Locate the cell with the specified text and output its (X, Y) center coordinate. 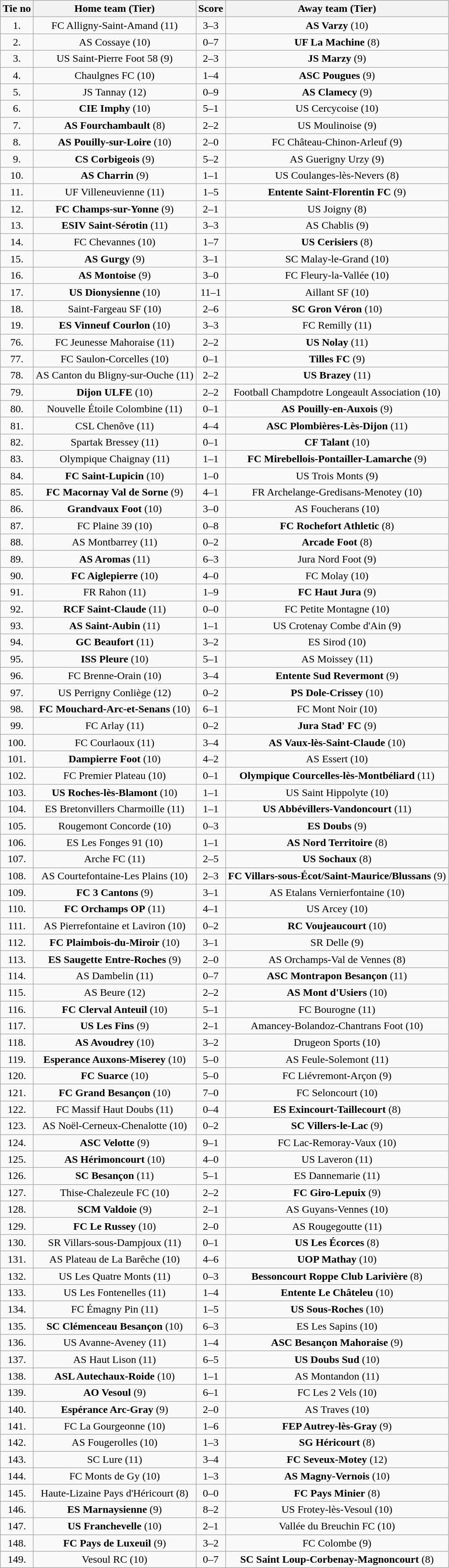
117. (17, 1026)
FC Rochefort Athletic (8) (337, 526)
FEP Autrey-lès-Gray (9) (337, 1426)
US Sous-Roches (10) (337, 1310)
FC Jeunesse Mahoraise (11) (115, 342)
17. (17, 292)
109. (17, 892)
FC Haut Jura (9) (337, 592)
Bessoncourt Roppe Club Larivière (8) (337, 1276)
AS Pouilly-sur-Loire (10) (115, 142)
AS Clamecy (9) (337, 92)
102. (17, 776)
128. (17, 1209)
AS Dambelin (11) (115, 976)
15. (17, 259)
SC Malay-le-Grand (10) (337, 259)
100. (17, 743)
116. (17, 1009)
Vesoul RC (10) (115, 1560)
Olympique Chaignay (11) (115, 459)
FC Mouchard-Arc-et-Senans (10) (115, 709)
4–2 (211, 759)
13. (17, 226)
104. (17, 809)
FC Orchamps OP (11) (115, 909)
3. (17, 59)
Rougemont Concorde (10) (115, 826)
FC Pays Minier (8) (337, 1493)
0–9 (211, 92)
Entente Sud Revermont (9) (337, 676)
FC Bourogne (11) (337, 1009)
SC Lure (11) (115, 1459)
149. (17, 1560)
SG Héricourt (8) (337, 1443)
ASC Besançon Mahoraise (9) (337, 1343)
AS Pouilly-en-Auxois (9) (337, 409)
FC Le Russey (10) (115, 1226)
11. (17, 192)
Vallée du Breuchin FC (10) (337, 1526)
82. (17, 442)
105. (17, 826)
132. (17, 1276)
SC Gron Véron (10) (337, 309)
FC Plaine 39 (10) (115, 526)
5–2 (211, 159)
Football Champdotre Longeault Association (10) (337, 392)
131. (17, 1259)
FC Mirebellois-Pontailler-Lamarche (9) (337, 459)
ES Bretonvillers Charmoille (11) (115, 809)
Spartak Bressey (11) (115, 442)
AS Beure (12) (115, 992)
108. (17, 876)
US Cerisiers (8) (337, 242)
AS Plateau de La Barêche (10) (115, 1259)
118. (17, 1043)
133. (17, 1293)
78. (17, 375)
AS Montandon (11) (337, 1376)
123. (17, 1126)
96. (17, 676)
UOP Mathay (10) (337, 1259)
Grandvaux Foot (10) (115, 509)
CS Corbigeois (9) (115, 159)
ES Saugette Entre-Roches (9) (115, 959)
Jura Stad' FC (9) (337, 726)
AS Magny-Vernois (10) (337, 1476)
FC Seveux-Motey (12) (337, 1459)
0–8 (211, 526)
FC Macornay Val de Sorne (9) (115, 492)
CIE Imphy (10) (115, 109)
Entente Saint-Florentin FC (9) (337, 192)
Arche FC (11) (115, 859)
4–6 (211, 1259)
US Joigny (8) (337, 209)
138. (17, 1376)
US Avanne-Aveney (11) (115, 1343)
ES Doubs (9) (337, 826)
US Laveron (11) (337, 1159)
RC Voujeaucourt (10) (337, 926)
1–9 (211, 592)
19. (17, 326)
Score (211, 9)
14. (17, 242)
9. (17, 159)
AS Aromas (11) (115, 559)
8. (17, 142)
PS Dole-Crissey (10) (337, 692)
ES Sirod (10) (337, 642)
ES Les Fonges 91 (10) (115, 842)
ES Vinneuf Courlon (10) (115, 326)
AS Avoudrey (10) (115, 1043)
Jura Nord Foot (9) (337, 559)
JS Tannay (12) (115, 92)
FC Giro-Lepuix (9) (337, 1193)
AS Traves (10) (337, 1409)
1–7 (211, 242)
ESIV Saint-Sérotin (11) (115, 226)
114. (17, 976)
FC Suarce (10) (115, 1076)
FC Monts de Gy (10) (115, 1476)
142. (17, 1443)
12. (17, 209)
4–4 (211, 425)
Espérance Arc-Gray (9) (115, 1409)
0–4 (211, 1109)
1–6 (211, 1426)
88. (17, 542)
US Les Quatre Monts (11) (115, 1276)
AS Guyans-Vennes (10) (337, 1209)
1–0 (211, 475)
AS Rougegoutte (11) (337, 1226)
FC Plaimbois-du-Miroir (10) (115, 942)
2. (17, 42)
US Les Fins (9) (115, 1026)
US Saint Hippolyte (10) (337, 793)
SC Villers-le-Lac (9) (337, 1126)
AS Saint-Aubin (11) (115, 626)
FC Seloncourt (10) (337, 1093)
JS Marzy (9) (337, 59)
81. (17, 425)
Olympique Courcelles-lès-Montbéliard (11) (337, 776)
FR Rahon (11) (115, 592)
89. (17, 559)
FC Mont Noir (10) (337, 709)
6. (17, 109)
137. (17, 1359)
SR Delle (9) (337, 942)
SR Villars-sous-Dampjoux (11) (115, 1242)
139. (17, 1393)
AS Guerigny Urzy (9) (337, 159)
ASC Pougues (9) (337, 75)
Aillant SF (10) (337, 292)
RCF Saint-Claude (11) (115, 609)
US Moulinoise (9) (337, 125)
AS Canton du Bligny-sur-Ouche (11) (115, 375)
10. (17, 175)
130. (17, 1242)
129. (17, 1226)
110. (17, 909)
CSL Chenôve (11) (115, 425)
FC Saint-Lupicin (10) (115, 475)
Chaulgnes FC (10) (115, 75)
UF La Machine (8) (337, 42)
FC Arlay (11) (115, 726)
18. (17, 309)
86. (17, 509)
148. (17, 1543)
US Arcey (10) (337, 909)
US Frotey-lès-Vesoul (10) (337, 1509)
US Abbévillers-Vandoncourt (11) (337, 809)
FC Clerval Anteuil (10) (115, 1009)
FC Aiglepierre (10) (115, 576)
FC 3 Cantons (9) (115, 892)
125. (17, 1159)
AS Cossaye (10) (115, 42)
120. (17, 1076)
145. (17, 1493)
FC Brenne-Orain (10) (115, 676)
93. (17, 626)
80. (17, 409)
FC Fleury-la-Vallée (10) (337, 276)
91. (17, 592)
Haute-Lizaine Pays d'Héricourt (8) (115, 1493)
UF Villeneuvienne (11) (115, 192)
FC Les 2 Vels (10) (337, 1393)
85. (17, 492)
FC Château-Chinon-Arleuf (9) (337, 142)
FC Massif Haut Doubs (11) (115, 1109)
AS Mont d'Usiers (10) (337, 992)
Entente Le Châteleu (10) (337, 1293)
83. (17, 459)
AS Charrin (9) (115, 175)
AS Haut Lison (11) (115, 1359)
FC Molay (10) (337, 576)
143. (17, 1459)
Home team (Tier) (115, 9)
US Roches-lès-Blamont (10) (115, 793)
SC Besançon (11) (115, 1176)
FC Émagny Pin (11) (115, 1310)
AS Montbarrey (11) (115, 542)
US Brazey (11) (337, 375)
ES Dannemarie (11) (337, 1176)
112. (17, 942)
2–6 (211, 309)
SC Saint Loup-Corbenay-Magnoncourt (8) (337, 1560)
AS Moissey (11) (337, 659)
US Cercycoise (10) (337, 109)
103. (17, 793)
4. (17, 75)
147. (17, 1526)
AS Courtefontaine-Les Plains (10) (115, 876)
US Nolay (11) (337, 342)
95. (17, 659)
FC Saulon-Corcelles (10) (115, 359)
9–1 (211, 1143)
98. (17, 709)
AS Etalans Vernierfontaine (10) (337, 892)
SC Clémenceau Besançon (10) (115, 1326)
ASL Autechaux-Roide (10) (115, 1376)
146. (17, 1509)
Dampierre Foot (10) (115, 759)
AS Feule-Solemont (11) (337, 1059)
FC Premier Plateau (10) (115, 776)
136. (17, 1343)
FC Grand Besançon (10) (115, 1093)
Amancey-Bolandoz-Chantrans Foot (10) (337, 1026)
AS Foucherans (10) (337, 509)
AS Hérimoncourt (10) (115, 1159)
CF Talant (10) (337, 442)
US Saint-Pierre Foot 58 (9) (115, 59)
AS Varzy (10) (337, 25)
US Crotenay Combe d'Ain (9) (337, 626)
Tie no (17, 9)
127. (17, 1193)
AS Fougerolles (10) (115, 1443)
Saint-Fargeau SF (10) (115, 309)
113. (17, 959)
101. (17, 759)
115. (17, 992)
FR Archelange-Gredisans-Menotey (10) (337, 492)
ES Exincourt-Taillecourt (8) (337, 1109)
AS Nord Territoire (8) (337, 842)
ASC Montrapon Besançon (11) (337, 976)
FC Champs-sur-Yonne (9) (115, 209)
97. (17, 692)
AS Pierrefontaine et Laviron (10) (115, 926)
FC Villars-sous-Écot/Saint-Maurice/Blussans (9) (337, 876)
6–5 (211, 1359)
FC Remilly (11) (337, 326)
76. (17, 342)
107. (17, 859)
US Sochaux (8) (337, 859)
US Coulanges-lès-Nevers (8) (337, 175)
Drugeon Sports (10) (337, 1043)
141. (17, 1426)
7. (17, 125)
94. (17, 642)
Away team (Tier) (337, 9)
FC Colombe (9) (337, 1543)
AS Fourchambault (8) (115, 125)
11–1 (211, 292)
FC Alligny-Saint-Amand (11) (115, 25)
Dijon ULFE (10) (115, 392)
ASC Plombières-Lès-Dijon (11) (337, 425)
FC Courlaoux (11) (115, 743)
5. (17, 92)
135. (17, 1326)
US Doubs Sud (10) (337, 1359)
16. (17, 276)
AS Noël-Cerneux-Chenalotte (10) (115, 1126)
8–2 (211, 1509)
ISS Pleure (10) (115, 659)
140. (17, 1409)
Tilles FC (9) (337, 359)
FC Petite Montagne (10) (337, 609)
GC Beaufort (11) (115, 642)
134. (17, 1310)
111. (17, 926)
Arcade Foot (8) (337, 542)
99. (17, 726)
124. (17, 1143)
90. (17, 576)
79. (17, 392)
AS Montoise (9) (115, 276)
ES Les Sapins (10) (337, 1326)
106. (17, 842)
FC Pays de Luxeuil (9) (115, 1543)
US Dionysienne (10) (115, 292)
121. (17, 1093)
84. (17, 475)
AS Gurgy (9) (115, 259)
ES Marnaysienne (9) (115, 1509)
77. (17, 359)
AS Essert (10) (337, 759)
144. (17, 1476)
FC La Gourgeonne (10) (115, 1426)
ASC Velotte (9) (115, 1143)
87. (17, 526)
Nouvelle Étoile Colombine (11) (115, 409)
AS Orchamps-Val de Vennes (8) (337, 959)
FC Liévremont-Arçon (9) (337, 1076)
US Les Écorces (8) (337, 1242)
Esperance Auxons-Miserey (10) (115, 1059)
Thise-Chalezeule FC (10) (115, 1193)
2–5 (211, 859)
92. (17, 609)
FC Lac-Remoray-Vaux (10) (337, 1143)
SCM Valdoie (9) (115, 1209)
US Les Fontenelles (11) (115, 1293)
AO Vesoul (9) (115, 1393)
1. (17, 25)
122. (17, 1109)
US Perrigny Conliège (12) (115, 692)
7–0 (211, 1093)
US Trois Monts (9) (337, 475)
119. (17, 1059)
US Franchevelle (10) (115, 1526)
FC Chevannes (10) (115, 242)
126. (17, 1176)
AS Chablis (9) (337, 226)
AS Vaux-lès-Saint-Claude (10) (337, 743)
